Output the (x, y) coordinate of the center of the cell containing the given text.  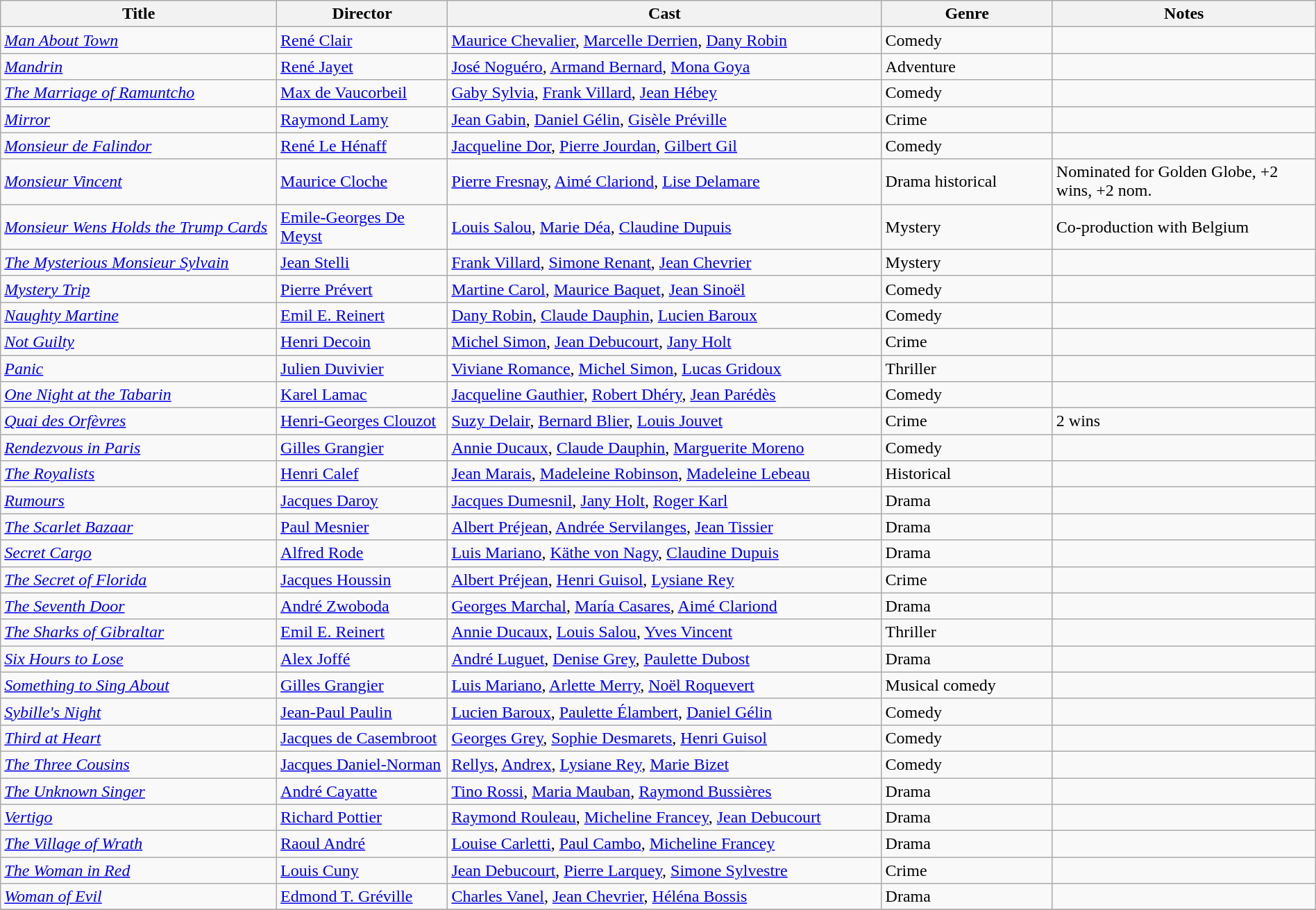
Martine Carol, Maurice Baquet, Jean Sinoël (665, 289)
Nominated for Golden Globe, +2 wins, +2 nom. (1184, 182)
Jacques Daniel-Norman (362, 764)
Henri Decoin (362, 342)
The Woman in Red (139, 870)
Secret Cargo (139, 553)
The Secret of Florida (139, 580)
Jacques Houssin (362, 580)
Musical comedy (967, 685)
Not Guilty (139, 342)
Genre (967, 14)
René Le Hénaff (362, 146)
Sybille's Night (139, 711)
Edmond T. Gréville (362, 897)
One Night at the Tabarin (139, 395)
Albert Préjean, Andrée Servilanges, Jean Tissier (665, 527)
The Seventh Door (139, 606)
Historical (967, 474)
The Sharks of Gibraltar (139, 632)
The Mysterious Monsieur Sylvain (139, 262)
The Scarlet Bazaar (139, 527)
Jacques Dumesnil, Jany Holt, Roger Karl (665, 500)
Jean Debucourt, Pierre Larquey, Simone Sylvestre (665, 870)
Alfred Rode (362, 553)
Panic (139, 369)
Man About Town (139, 40)
Henri Calef (362, 474)
Vertigo (139, 818)
Rellys, Andrex, Lysiane Rey, Marie Bizet (665, 764)
Suzy Delair, Bernard Blier, Louis Jouvet (665, 421)
Annie Ducaux, Claude Dauphin, Marguerite Moreno (665, 448)
Third at Heart (139, 738)
Luis Mariano, Käthe von Nagy, Claudine Dupuis (665, 553)
Notes (1184, 14)
Georges Grey, Sophie Desmarets, Henri Guisol (665, 738)
Louise Carletti, Paul Cambo, Micheline Francey (665, 844)
The Three Cousins (139, 764)
Julien Duvivier (362, 369)
Tino Rossi, Maria Mauban, Raymond Bussières (665, 791)
Annie Ducaux, Louis Salou, Yves Vincent (665, 632)
Luis Mariano, Arlette Merry, Noël Roquevert (665, 685)
Raoul André (362, 844)
Michel Simon, Jean Debucourt, Jany Holt (665, 342)
Gaby Sylvia, Frank Villard, Jean Hébey (665, 93)
Six Hours to Lose (139, 659)
Drama historical (967, 182)
Naughty Martine (139, 315)
Monsieur Vincent (139, 182)
Pierre Prévert (362, 289)
Jacques de Casembroot (362, 738)
Jean Marais, Madeleine Robinson, Madeleine Lebeau (665, 474)
Director (362, 14)
Frank Villard, Simone Renant, Jean Chevrier (665, 262)
Jean-Paul Paulin (362, 711)
Raymond Rouleau, Micheline Francey, Jean Debucourt (665, 818)
Maurice Cloche (362, 182)
Maurice Chevalier, Marcelle Derrien, Dany Robin (665, 40)
The Royalists (139, 474)
Jacqueline Gauthier, Robert Dhéry, Jean Parédès (665, 395)
Richard Pottier (362, 818)
Alex Joffé (362, 659)
René Clair (362, 40)
René Jayet (362, 67)
Jacques Daroy (362, 500)
Title (139, 14)
André Luguet, Denise Grey, Paulette Dubost (665, 659)
Monsieur de Falindor (139, 146)
The Unknown Singer (139, 791)
Emile-Georges De Meyst (362, 226)
André Cayatte (362, 791)
Pierre Fresnay, Aimé Clariond, Lise Delamare (665, 182)
Jacqueline Dor, Pierre Jourdan, Gilbert Gil (665, 146)
Mirror (139, 119)
Henri-Georges Clouzot (362, 421)
Rendezvous in Paris (139, 448)
Something to Sing About (139, 685)
The Village of Wrath (139, 844)
Max de Vaucorbeil (362, 93)
Charles Vanel, Jean Chevrier, Héléna Bossis (665, 897)
2 wins (1184, 421)
Mandrin (139, 67)
Louis Cuny (362, 870)
Paul Mesnier (362, 527)
Raymond Lamy (362, 119)
Albert Préjean, Henri Guisol, Lysiane Rey (665, 580)
Rumours (139, 500)
Mystery Trip (139, 289)
Quai des Orfèvres (139, 421)
Karel Lamac (362, 395)
Woman of Evil (139, 897)
Georges Marchal, María Casares, Aimé Clariond (665, 606)
Louis Salou, Marie Déa, Claudine Dupuis (665, 226)
Viviane Romance, Michel Simon, Lucas Gridoux (665, 369)
The Marriage of Ramuntcho (139, 93)
Adventure (967, 67)
André Zwoboda (362, 606)
Jean Gabin, Daniel Gélin, Gisèle Préville (665, 119)
Cast (665, 14)
Dany Robin, Claude Dauphin, Lucien Baroux (665, 315)
Lucien Baroux, Paulette Élambert, Daniel Gélin (665, 711)
Jean Stelli (362, 262)
Co-production with Belgium (1184, 226)
José Noguéro, Armand Bernard, Mona Goya (665, 67)
Monsieur Wens Holds the Trump Cards (139, 226)
